Capture the cell that displays the provided text and extract its (X, Y) central coordinate. 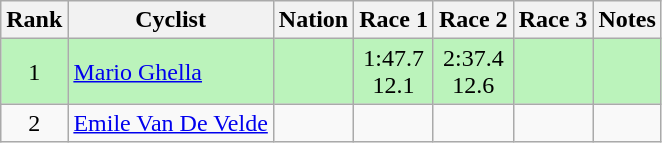
1:47.712.1 (394, 72)
2 (34, 123)
Notes (627, 20)
1 (34, 72)
Mario Ghella (170, 72)
Race 3 (553, 20)
2:37.412.6 (473, 72)
Emile Van De Velde (170, 123)
Race 2 (473, 20)
Race 1 (394, 20)
Cyclist (170, 20)
Rank (34, 20)
Nation (313, 20)
